Find where the given text appears and provide that cell's center as [X, Y] coordinate. 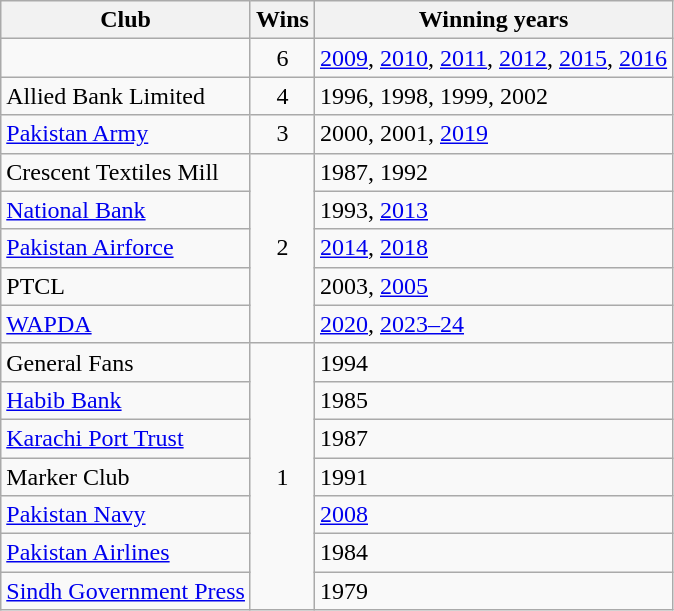
2020, 2023–24 [493, 324]
2014, 2018 [493, 248]
Winning years [493, 20]
6 [282, 58]
PTCL [126, 286]
Pakistan Navy [126, 515]
2009, 2010, 2011, 2012, 2015, 2016 [493, 58]
Karachi Port Trust [126, 438]
1984 [493, 553]
Pakistan Army [126, 134]
Sindh Government Press [126, 591]
1993, 2013 [493, 210]
1979 [493, 591]
National Bank [126, 210]
1996, 1998, 1999, 2002 [493, 96]
1985 [493, 400]
1987 [493, 438]
1994 [493, 362]
Allied Bank Limited [126, 96]
Habib Bank [126, 400]
1987, 1992 [493, 172]
1991 [493, 477]
Club [126, 20]
2008 [493, 515]
4 [282, 96]
Wins [282, 20]
WAPDA [126, 324]
1 [282, 476]
Pakistan Airlines [126, 553]
2000, 2001, 2019 [493, 134]
2003, 2005 [493, 286]
Marker Club [126, 477]
Crescent Textiles Mill [126, 172]
2 [282, 248]
General Fans [126, 362]
3 [282, 134]
Pakistan Airforce [126, 248]
